Scan for the cell matching the given text and deliver its (X, Y) coordinate at center. 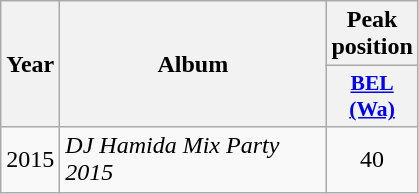
Album (193, 64)
DJ Hamida Mix Party 2015 (193, 160)
Peak position (372, 34)
40 (372, 160)
2015 (30, 160)
BEL (Wa) (372, 96)
Year (30, 64)
